Capture the cell that displays the provided text and extract its [X, Y] central coordinate. 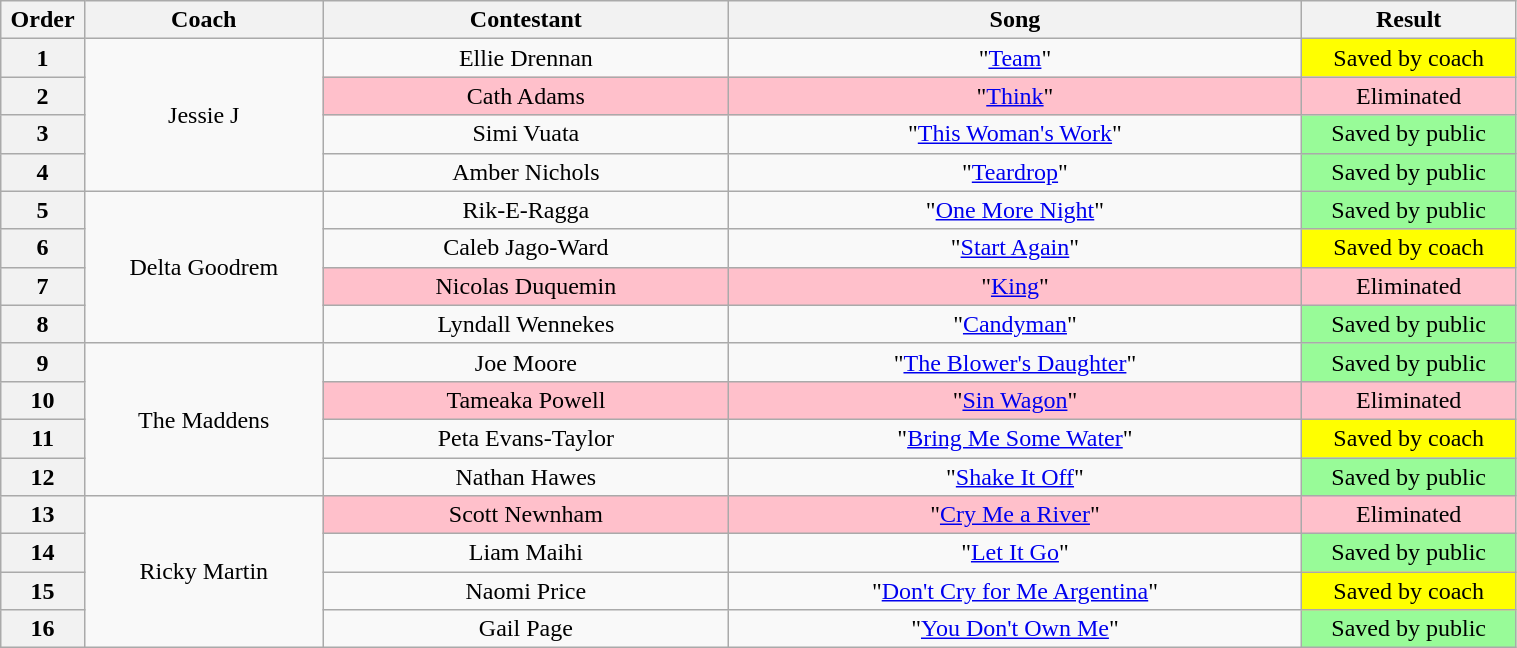
"King" [1016, 286]
Ricky Martin [204, 572]
"The Blower's Daughter" [1016, 362]
"Let It Go" [1016, 553]
15 [43, 591]
Song [1016, 20]
"Start Again" [1016, 248]
"Think" [1016, 96]
12 [43, 477]
Joe Moore [526, 362]
Lyndall Wennekes [526, 324]
Nicolas Duquemin [526, 286]
Delta Goodrem [204, 267]
Naomi Price [526, 591]
16 [43, 629]
Coach [204, 20]
1 [43, 58]
Nathan Hawes [526, 477]
5 [43, 210]
Peta Evans-Taylor [526, 438]
"Team" [1016, 58]
Scott Newnham [526, 515]
Simi Vuata [526, 134]
"One More Night" [1016, 210]
Order [43, 20]
Result [1408, 20]
"Sin Wagon" [1016, 400]
Gail Page [526, 629]
10 [43, 400]
Liam Maihi [526, 553]
3 [43, 134]
11 [43, 438]
"Cry Me a River" [1016, 515]
"Shake It Off" [1016, 477]
Rik-E-Ragga [526, 210]
Caleb Jago-Ward [526, 248]
13 [43, 515]
"Don't Cry for Me Argentina" [1016, 591]
Tameaka Powell [526, 400]
"Teardrop" [1016, 172]
"Candyman" [1016, 324]
"Bring Me Some Water" [1016, 438]
2 [43, 96]
The Maddens [204, 419]
4 [43, 172]
9 [43, 362]
6 [43, 248]
Amber Nichols [526, 172]
8 [43, 324]
14 [43, 553]
Contestant [526, 20]
Cath Adams [526, 96]
"This Woman's Work" [1016, 134]
Ellie Drennan [526, 58]
7 [43, 286]
Jessie J [204, 115]
"You Don't Own Me" [1016, 629]
